Capture the cell that displays the provided text and extract its [x, y] central coordinate. 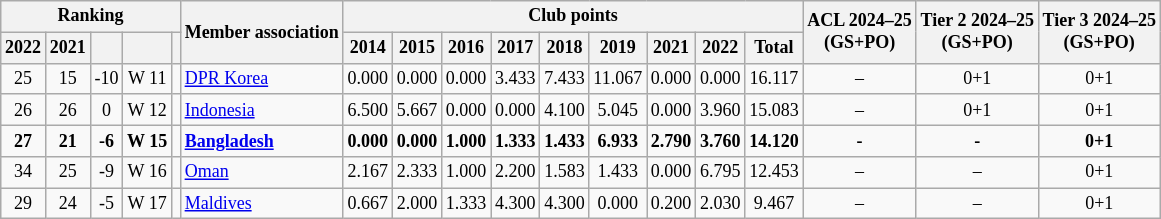
2.200 [516, 172]
16.117 [774, 78]
Bangladesh [262, 140]
9.467 [774, 204]
12.453 [774, 172]
6.500 [368, 110]
W 12 [148, 110]
2015 [416, 48]
Tier 2 2024–25 (GS+PO) [977, 32]
W 15 [148, 140]
2014 [368, 48]
Maldives [262, 204]
Club points [573, 16]
24 [68, 204]
0.667 [368, 204]
-9 [106, 172]
15.083 [774, 110]
DPR Korea [262, 78]
4.100 [564, 110]
2017 [516, 48]
3.433 [516, 78]
21 [68, 140]
5.667 [416, 110]
3.960 [720, 110]
34 [24, 172]
0 [106, 110]
0.200 [670, 204]
Total [774, 48]
14.120 [774, 140]
15 [68, 78]
1.583 [564, 172]
2016 [466, 48]
W 16 [148, 172]
5.045 [618, 110]
Indonesia [262, 110]
2.000 [416, 204]
11.067 [618, 78]
27 [24, 140]
2.790 [670, 140]
6.933 [618, 140]
2.333 [416, 172]
2019 [618, 48]
Member association [262, 32]
2.030 [720, 204]
W 17 [148, 204]
Tier 3 2024–25 (GS+PO) [1099, 32]
3.760 [720, 140]
-10 [106, 78]
7.433 [564, 78]
Ranking [91, 16]
6.795 [720, 172]
2018 [564, 48]
2.167 [368, 172]
-5 [106, 204]
-6 [106, 140]
Oman [262, 172]
W 11 [148, 78]
ACL 2024–25 (GS+PO) [860, 32]
29 [24, 204]
